Pinpoint the cell where the given text exists, returning its (x, y) midpoint coordinate. 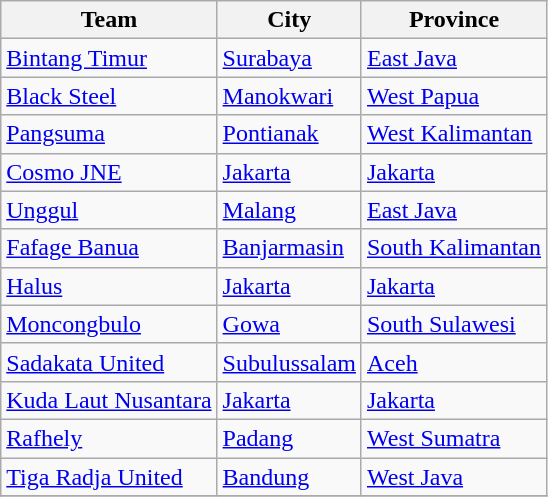
West Java (454, 477)
Bintang Timur (109, 58)
Tiga Radja United (109, 477)
Subulussalam (289, 362)
Malang (289, 210)
West Papua (454, 96)
Cosmo JNE (109, 172)
Bandung (289, 477)
Black Steel (109, 96)
Team (109, 20)
Kuda Laut Nusantara (109, 400)
Banjarmasin (289, 248)
South Sulawesi (454, 324)
Fafage Banua (109, 248)
Rafhely (109, 438)
West Sumatra (454, 438)
Surabaya (289, 58)
Sadakata United (109, 362)
Pontianak (289, 134)
Aceh (454, 362)
Padang (289, 438)
West Kalimantan (454, 134)
Pangsuma (109, 134)
Unggul (109, 210)
Province (454, 20)
Halus (109, 286)
Gowa (289, 324)
City (289, 20)
Moncongbulo (109, 324)
Manokwari (289, 96)
South Kalimantan (454, 248)
